Provide the [X, Y] coordinate of the cell's center where the given text is located.  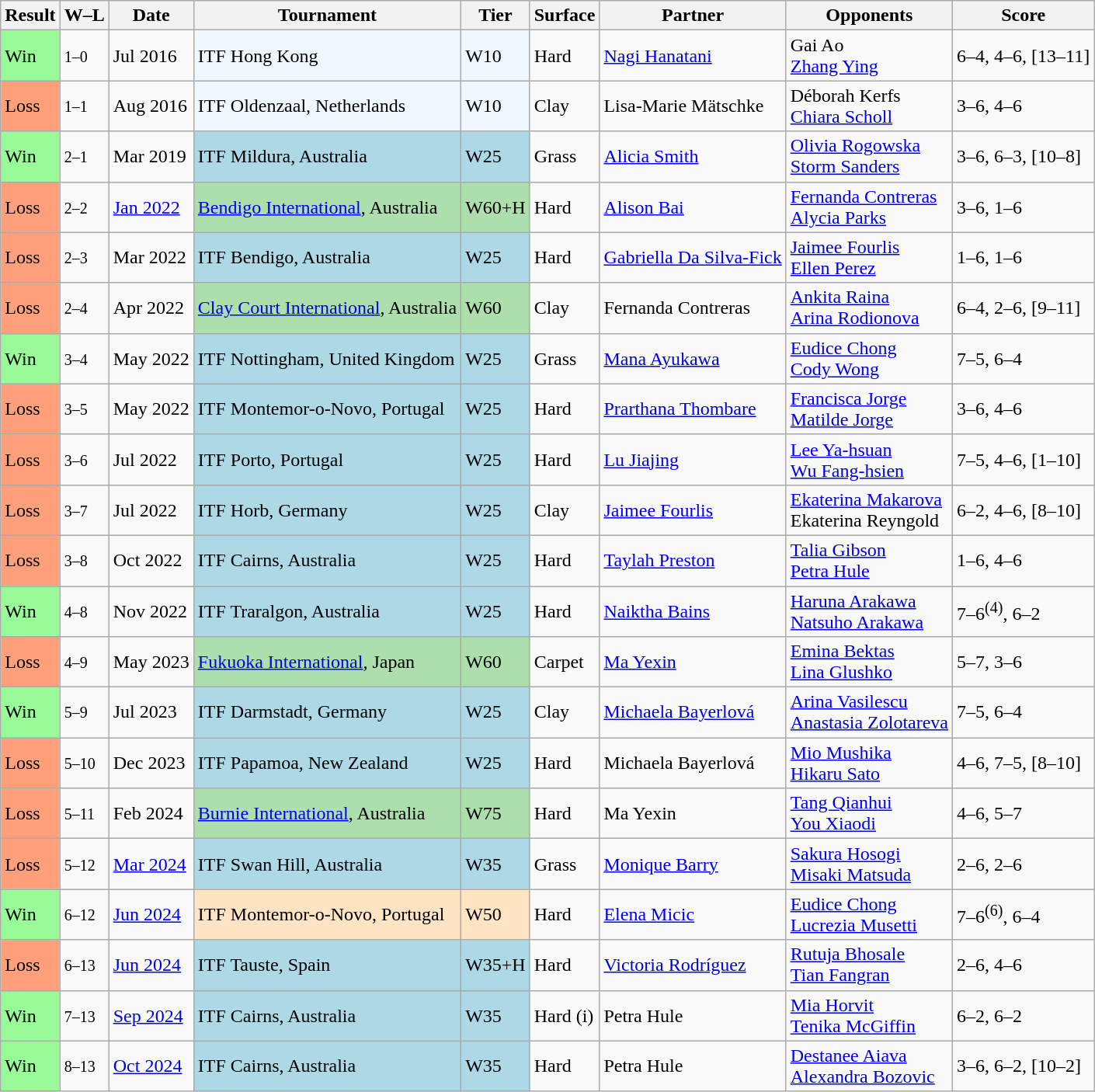
Apr 2022 [151, 308]
ITF Papamoa, New Zealand [327, 763]
Nagi Hanatani [693, 56]
Tournament [327, 16]
Fernanda Contreras [693, 308]
Tier [495, 16]
1–6, 4–6 [1024, 561]
4–8 [84, 610]
1–1 [84, 106]
Eudice Chong Lucrezia Musetti [869, 915]
ITF Porto, Portugal [327, 460]
3–6 [84, 460]
Déborah Kerfs Chiara Scholl [869, 106]
ITF Tauste, Spain [327, 965]
3–6, 1–6 [1024, 207]
3–5 [84, 409]
ITF Swan Hill, Australia [327, 864]
Prarthana Thombare [693, 409]
Nov 2022 [151, 610]
Oct 2022 [151, 561]
ITF Bendigo, Australia [327, 258]
Alicia Smith [693, 157]
1–0 [84, 56]
Fukuoka International, Japan [327, 662]
3–7 [84, 509]
Talia Gibson Petra Hule [869, 561]
7–6(4), 6–2 [1024, 610]
Francisca Jorge Matilde Jorge [869, 409]
Score [1024, 16]
7–5, 4–6, [1–10] [1024, 460]
Monique Barry [693, 864]
2–4 [84, 308]
3–6, 6–2, [10–2] [1024, 1066]
1–6, 1–6 [1024, 258]
Carpet [565, 662]
ITF Oldenzaal, Netherlands [327, 106]
Lisa-Marie Mätschke [693, 106]
6–4, 2–6, [9–11] [1024, 308]
6–13 [84, 965]
Sep 2024 [151, 1016]
2–2 [84, 207]
Alison Bai [693, 207]
3–6, 6–3, [10–8] [1024, 157]
5–10 [84, 763]
Mana Ayukawa [693, 359]
ITF Darmstadt, Germany [327, 713]
5–11 [84, 814]
W60+H [495, 207]
Rutuja Bhosale Tian Fangran [869, 965]
W–L [84, 16]
Result [30, 16]
6–2, 6–2 [1024, 1016]
6–2, 4–6, [8–10] [1024, 509]
4–9 [84, 662]
Bendigo International, Australia [327, 207]
4–6, 7–5, [8–10] [1024, 763]
5–12 [84, 864]
5–9 [84, 713]
Destanee Aiava Alexandra Bozovic [869, 1066]
Tang Qianhui You Xiaodi [869, 814]
Clay Court International, Australia [327, 308]
Jaimee Fourlis Ellen Perez [869, 258]
Eudice Chong Cody Wong [869, 359]
Burnie International, Australia [327, 814]
W50 [495, 915]
Surface [565, 16]
ITF Horb, Germany [327, 509]
Oct 2024 [151, 1066]
Gai Ao Zhang Ying [869, 56]
4–6, 5–7 [1024, 814]
Date [151, 16]
5–7, 3–6 [1024, 662]
Jaimee Fourlis [693, 509]
3–8 [84, 561]
Sakura Hosogi Misaki Matsuda [869, 864]
Lu Jiajing [693, 460]
Lee Ya-hsuan Wu Fang-hsien [869, 460]
Elena Micic [693, 915]
2–1 [84, 157]
Dec 2023 [151, 763]
Mia Horvit Tenika McGiffin [869, 1016]
Taylah Preston [693, 561]
Mar 2024 [151, 864]
W35+H [495, 965]
6–4, 4–6, [13–11] [1024, 56]
Gabriella Da Silva-Fick [693, 258]
Victoria Rodríguez [693, 965]
Opponents [869, 16]
Hard (i) [565, 1016]
Partner [693, 16]
7–6(6), 6–4 [1024, 915]
Aug 2016 [151, 106]
Jul 2016 [151, 56]
Emina Bektas Lina Glushko [869, 662]
Mar 2022 [151, 258]
Ekaterina Makarova Ekaterina Reyngold [869, 509]
Olivia Rogowska Storm Sanders [869, 157]
Jul 2023 [151, 713]
ITF Traralgon, Australia [327, 610]
3–4 [84, 359]
ITF Hong Kong [327, 56]
W75 [495, 814]
6–12 [84, 915]
Ankita Raina Arina Rodionova [869, 308]
Mar 2019 [151, 157]
2–6, 4–6 [1024, 965]
2–6, 2–6 [1024, 864]
Fernanda Contreras Alycia Parks [869, 207]
Mio Mushika Hikaru Sato [869, 763]
7–13 [84, 1016]
May 2023 [151, 662]
Jan 2022 [151, 207]
Arina Vasilescu Anastasia Zolotareva [869, 713]
8–13 [84, 1066]
2–3 [84, 258]
ITF Mildura, Australia [327, 157]
ITF Nottingham, United Kingdom [327, 359]
Naiktha Bains [693, 610]
Haruna Arakawa Natsuho Arakawa [869, 610]
Feb 2024 [151, 814]
